From the cell containing the given text, extract its center point as [x, y] coordinate. 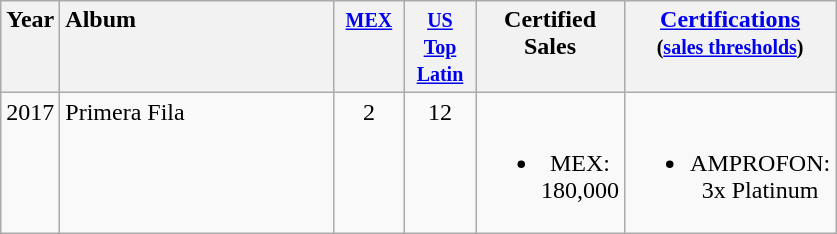
AMPROFON: 3x Platinum [730, 163]
Year [30, 47]
2 [368, 163]
Primera Fila [197, 163]
2017 [30, 163]
Album [197, 47]
Certifications(sales thresholds) [730, 47]
MEX [368, 47]
US Top Latin [440, 47]
12 [440, 163]
Certified Sales [550, 47]
MEX: 180,000 [550, 163]
